Output the [X, Y] coordinate of the center of the cell containing the given text.  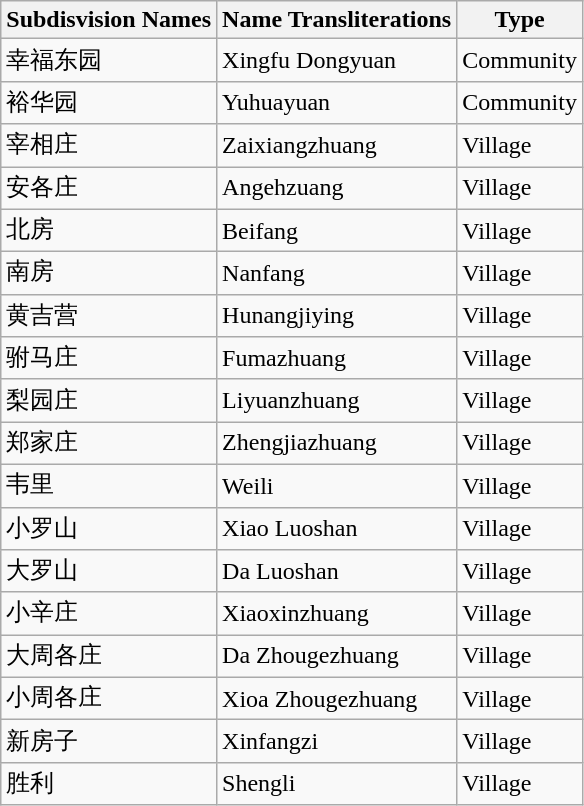
南房 [109, 274]
Name Transliterations [337, 20]
Nanfang [337, 274]
小辛庄 [109, 614]
Subdisvision Names [109, 20]
郑家庄 [109, 444]
Xingfu Dongyuan [337, 60]
Da Luoshan [337, 572]
裕华园 [109, 102]
Xiao Luoshan [337, 528]
Liyuanzhuang [337, 400]
Fumazhuang [337, 358]
Hunangjiying [337, 316]
韦里 [109, 486]
Type [520, 20]
幸福东园 [109, 60]
Zhengjiazhuang [337, 444]
小罗山 [109, 528]
Da Zhougezhuang [337, 656]
Xinfangzi [337, 742]
梨园庄 [109, 400]
Beifang [337, 230]
北房 [109, 230]
Weili [337, 486]
Xioa Zhougezhuang [337, 698]
Yuhuayuan [337, 102]
Angehzuang [337, 188]
Shengli [337, 784]
安各庄 [109, 188]
驸马庄 [109, 358]
胜利 [109, 784]
Xiaoxinzhuang [337, 614]
小周各庄 [109, 698]
大周各庄 [109, 656]
Zaixiangzhuang [337, 146]
黄吉营 [109, 316]
新房子 [109, 742]
大罗山 [109, 572]
宰相庄 [109, 146]
